Return [X, Y] of the center of cell containing provided text 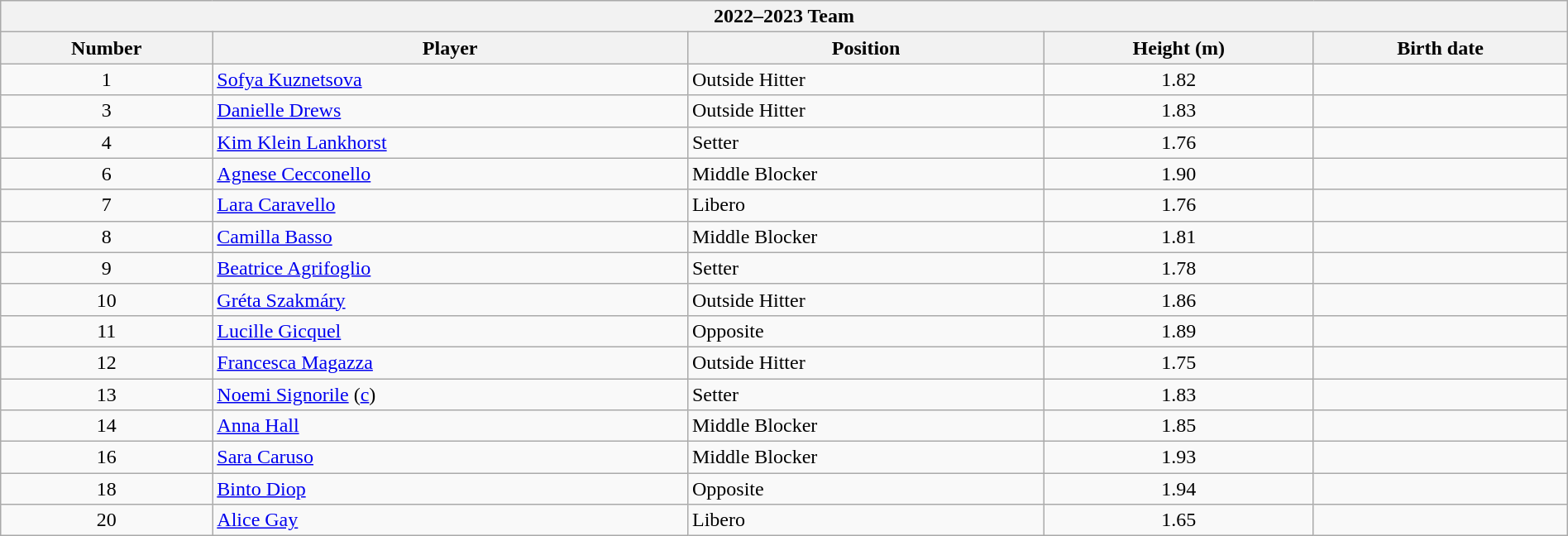
1.85 [1179, 426]
2022–2023 Team [784, 17]
8 [107, 237]
Camilla Basso [450, 237]
11 [107, 331]
Agnese Cecconello [450, 174]
Sofya Kuznetsova [450, 79]
Danielle Drews [450, 111]
Height (m) [1179, 48]
Player [450, 48]
Kim Klein Lankhorst [450, 142]
6 [107, 174]
3 [107, 111]
Alice Gay [450, 520]
Gréta Szakmáry [450, 299]
16 [107, 457]
Number [107, 48]
1.93 [1179, 457]
Binto Diop [450, 489]
Francesca Magazza [450, 362]
Lara Caravello [450, 205]
1.65 [1179, 520]
1.82 [1179, 79]
1.86 [1179, 299]
12 [107, 362]
20 [107, 520]
13 [107, 395]
18 [107, 489]
Beatrice Agrifoglio [450, 268]
Lucille Gicquel [450, 331]
Sara Caruso [450, 457]
1.90 [1179, 174]
Noemi Signorile (c) [450, 395]
7 [107, 205]
10 [107, 299]
1.94 [1179, 489]
Anna Hall [450, 426]
1.81 [1179, 237]
Birth date [1441, 48]
1.78 [1179, 268]
1 [107, 79]
1.75 [1179, 362]
4 [107, 142]
9 [107, 268]
Position [865, 48]
1.89 [1179, 331]
14 [107, 426]
